Provide the [x, y] coordinate of the cell's center where the given text is located.  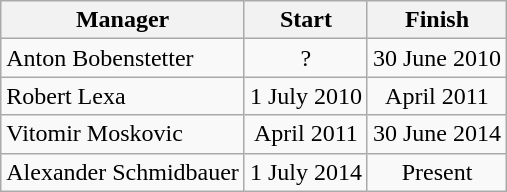
30 June 2014 [436, 134]
Finish [436, 20]
Present [436, 172]
Manager [123, 20]
1 July 2010 [306, 96]
? [306, 58]
30 June 2010 [436, 58]
1 July 2014 [306, 172]
Vitomir Moskovic [123, 134]
Start [306, 20]
Anton Bobenstetter [123, 58]
Alexander Schmidbauer [123, 172]
Robert Lexa [123, 96]
